Search for the cell housing the specified text and yield its [X, Y] center coordinate. 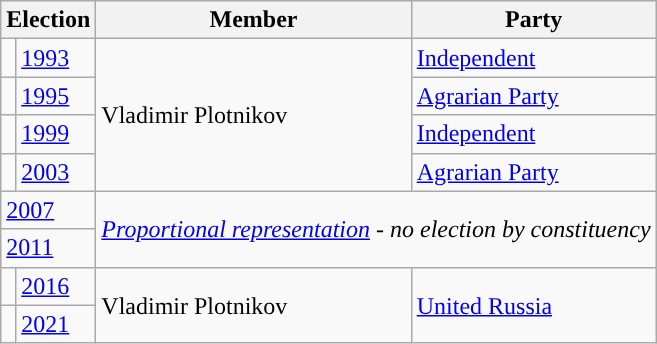
2021 [56, 324]
2007 [48, 210]
1999 [56, 134]
Proportional representation - no election by constituency [376, 229]
Member [254, 20]
Party [534, 20]
2011 [48, 248]
Election [48, 20]
2003 [56, 172]
2016 [56, 286]
United Russia [534, 305]
1993 [56, 58]
1995 [56, 96]
